Locate the cell with the specified text and output its [x, y] center coordinate. 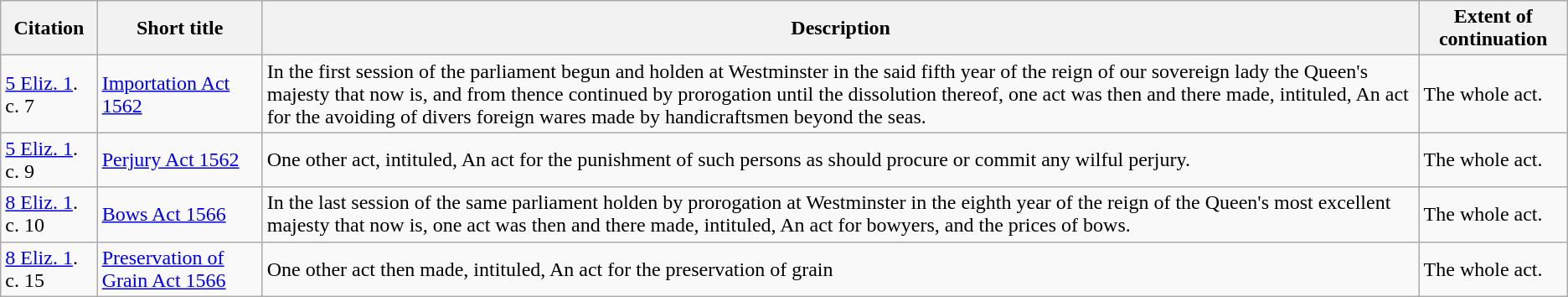
One other act, intituled, An act for the punishment of such persons as should procure or commit any wilful perjury. [841, 159]
One other act then made, intituled, An act for the preservation of grain [841, 268]
Preservation of Grain Act 1566 [179, 268]
Extent of continuation [1493, 29]
Bows Act 1566 [179, 215]
8 Eliz. 1. c. 10 [49, 215]
Importation Act 1562 [179, 94]
Short title [179, 29]
Citation [49, 29]
5 Eliz. 1. c. 9 [49, 159]
Perjury Act 1562 [179, 159]
5 Eliz. 1. c. 7 [49, 94]
Description [841, 29]
8 Eliz. 1. c. 15 [49, 268]
